Identify which cell holds the provided text, then report its [X, Y] central coordinate. 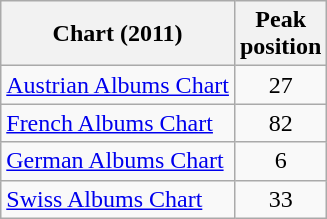
Peakposition [280, 34]
French Albums Chart [118, 123]
Swiss Albums Chart [118, 199]
33 [280, 199]
Chart (2011) [118, 34]
German Albums Chart [118, 161]
82 [280, 123]
Austrian Albums Chart [118, 85]
6 [280, 161]
27 [280, 85]
